Find where the given text appears and provide that cell's center as (x, y) coordinate. 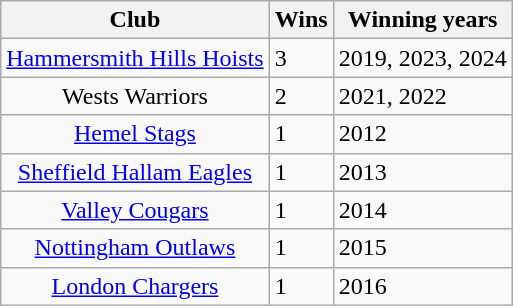
Winning years (422, 20)
2012 (422, 134)
2 (301, 96)
Hammersmith Hills Hoists (135, 58)
Nottingham Outlaws (135, 248)
Sheffield Hallam Eagles (135, 172)
2016 (422, 286)
2013 (422, 172)
2014 (422, 210)
Club (135, 20)
Wins (301, 20)
2021, 2022 (422, 96)
Wests Warriors (135, 96)
2015 (422, 248)
2019, 2023, 2024 (422, 58)
3 (301, 58)
Hemel Stags (135, 134)
London Chargers (135, 286)
Valley Cougars (135, 210)
